Return the [X, Y] coordinate for the center point of the cell that contains the specified text.  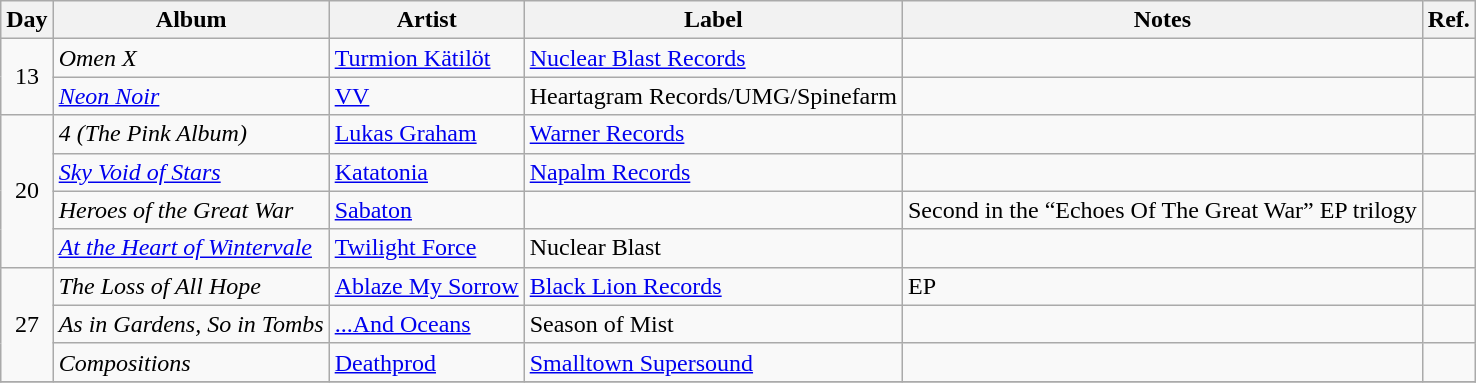
As in Gardens, So in Tombs [191, 324]
4 (The Pink Album) [191, 134]
Twilight Force [426, 248]
Ablaze My Sorrow [426, 286]
Napalm Records [713, 172]
Black Lion Records [713, 286]
Sky Void of Stars [191, 172]
Heartagram Records/UMG/Spinefarm [713, 96]
Compositions [191, 362]
Sabaton [426, 210]
20 [27, 191]
Album [191, 20]
Katatonia [426, 172]
Nuclear Blast [713, 248]
VV [426, 96]
Day [27, 20]
13 [27, 77]
The Loss of All Hope [191, 286]
Warner Records [713, 134]
Lukas Graham [426, 134]
Nuclear Blast Records [713, 58]
Label [713, 20]
Deathprod [426, 362]
27 [27, 324]
Ref. [1448, 20]
Second in the “Echoes Of The Great War” EP trilogy [1162, 210]
At the Heart of Wintervale [191, 248]
Omen X [191, 58]
...And Oceans [426, 324]
Turmion Kätilöt [426, 58]
EP [1162, 286]
Heroes of the Great War [191, 210]
Smalltown Supersound [713, 362]
Notes [1162, 20]
Season of Mist [713, 324]
Neon Noir [191, 96]
Artist [426, 20]
